From the cell containing the given text, extract its center point as [x, y] coordinate. 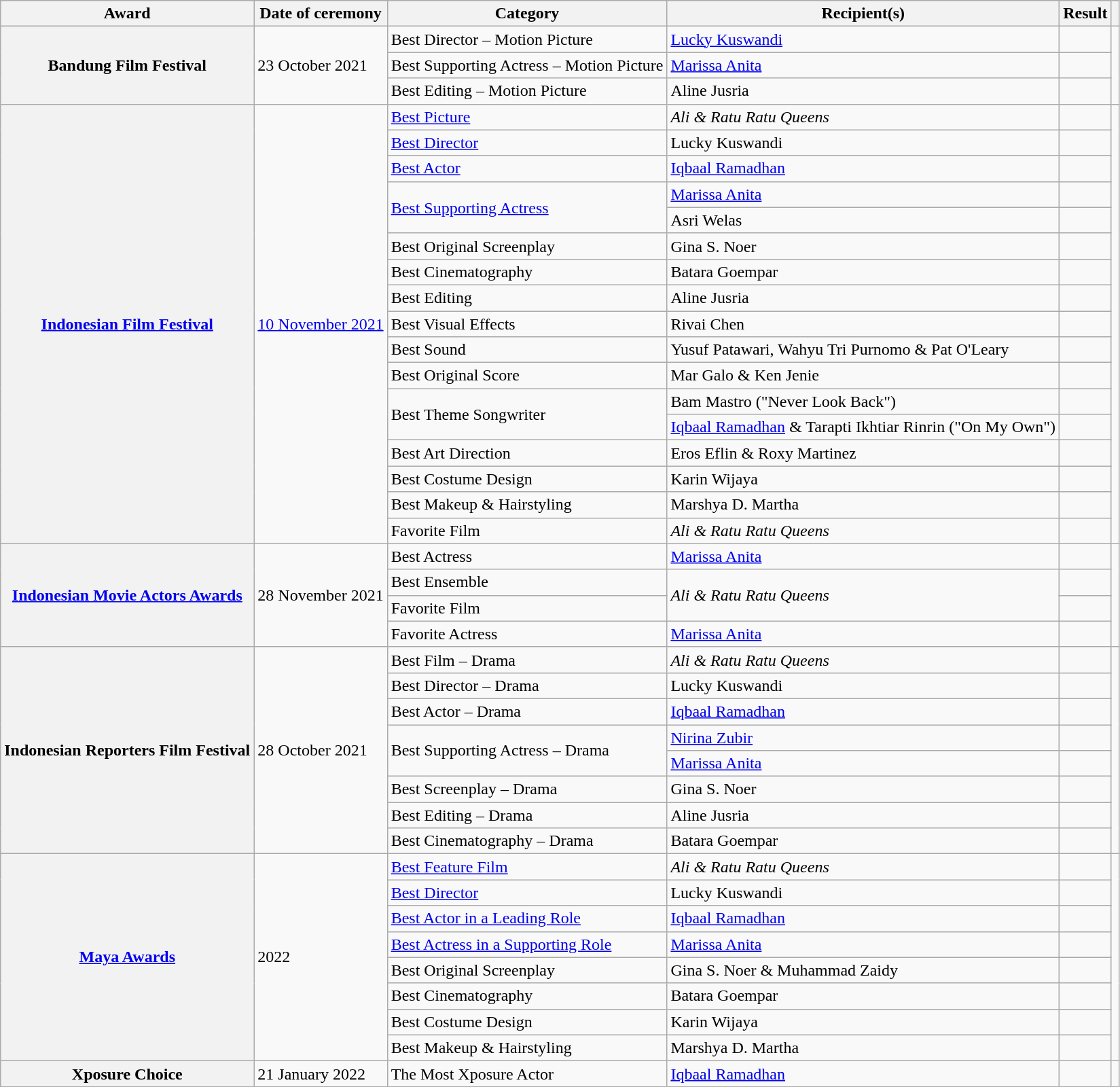
Result [1085, 14]
Best Supporting Actress – Drama [527, 750]
Best Visual Effects [527, 324]
Mar Galo & Ken Jenie [863, 376]
Best Original Score [527, 376]
Best Director – Drama [527, 685]
23 October 2021 [321, 65]
Category [527, 14]
Best Picture [527, 117]
Best Editing – Drama [527, 815]
Xposure Choice [128, 1073]
28 November 2021 [321, 595]
Nirina Zubir [863, 737]
21 January 2022 [321, 1073]
Indonesian Film Festival [128, 323]
Recipient(s) [863, 14]
Best Director – Motion Picture [527, 39]
Best Supporting Actress – Motion Picture [527, 65]
Gina S. Noer & Muhammad Zaidy [863, 970]
Bam Mastro ("Never Look Back") [863, 402]
Best Film – Drama [527, 660]
Best Actor [527, 168]
Best Actress [527, 556]
Indonesian Reporters Film Festival [128, 750]
Favorite Actress [527, 634]
Best Cinematography – Drama [527, 841]
Eros Eflin & Roxy Martinez [863, 453]
Best Editing – Motion Picture [527, 91]
Rivai Chen [863, 324]
Best Editing [527, 298]
Best Theme Songwriter [527, 414]
Date of ceremony [321, 14]
The Most Xposure Actor [527, 1073]
Best Sound [527, 350]
Best Supporting Actress [527, 207]
Best Feature Film [527, 867]
Best Actress in a Supporting Role [527, 944]
Asri Welas [863, 220]
Best Ensemble [527, 582]
Bandung Film Festival [128, 65]
Yusuf Patawari, Wahyu Tri Purnomo & Pat O'Leary [863, 350]
10 November 2021 [321, 323]
Best Art Direction [527, 453]
Award [128, 14]
28 October 2021 [321, 750]
Iqbaal Ramadhan & Tarapti Ikhtiar Rinrin ("On My Own") [863, 427]
Best Actor in a Leading Role [527, 919]
2022 [321, 957]
Maya Awards [128, 957]
Best Screenplay – Drama [527, 789]
Best Actor – Drama [527, 711]
Indonesian Movie Actors Awards [128, 595]
